Find where the given text appears and provide that cell's center as (x, y) coordinate. 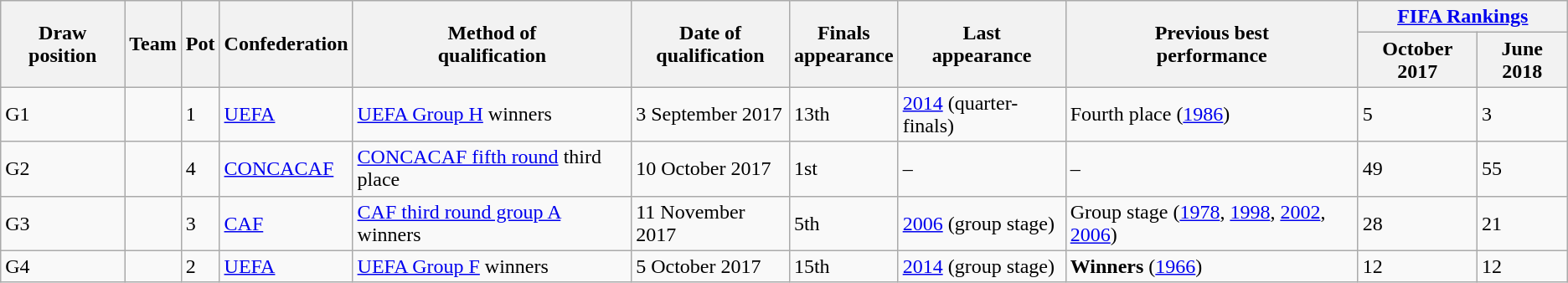
Previous bestperformance (1211, 44)
21 (1522, 223)
28 (1417, 223)
10 October 2017 (710, 169)
G3 (63, 223)
11 November 2017 (710, 223)
2014 (quarter-finals) (982, 114)
5 October 2017 (710, 266)
2006 (group stage) (982, 223)
2 (200, 266)
1st (843, 169)
CAF third round group A winners (493, 223)
Winners (1966) (1211, 266)
G2 (63, 169)
G1 (63, 114)
55 (1522, 169)
1 (200, 114)
13th (843, 114)
4 (200, 169)
October 2017 (1417, 60)
3 September 2017 (710, 114)
Draw position (63, 44)
Method ofqualification (493, 44)
UEFA Group H winners (493, 114)
Fourth place (1986) (1211, 114)
FIFA Rankings (1462, 17)
June 2018 (1522, 60)
CAF (286, 223)
2014 (group stage) (982, 266)
Team (153, 44)
Group stage (1978, 1998, 2002, 2006) (1211, 223)
Finalsappearance (843, 44)
UEFA Group F winners (493, 266)
49 (1417, 169)
G4 (63, 266)
5 (1417, 114)
Lastappearance (982, 44)
CONCACAF fifth round third place (493, 169)
CONCACAF (286, 169)
5th (843, 223)
Date ofqualification (710, 44)
Pot (200, 44)
Confederation (286, 44)
15th (843, 266)
